Pinpoint the cell where the given text exists, returning its (x, y) midpoint coordinate. 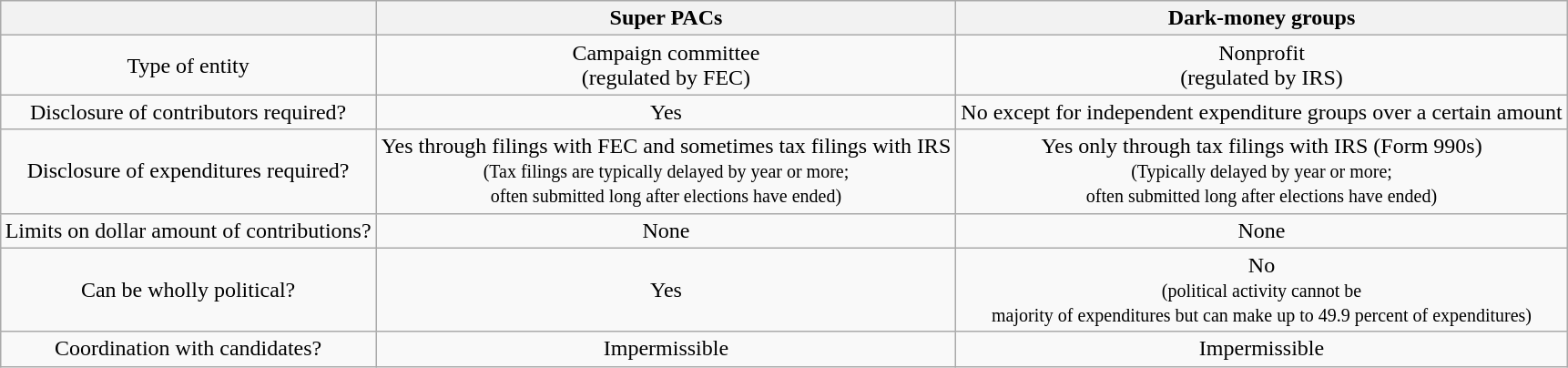
Disclosure of contributors required? (188, 112)
Nonprofit(regulated by IRS) (1262, 66)
No(political activity cannot bemajority of expenditures but can make up to 49.9 percent of expenditures) (1262, 290)
Dark-money groups (1262, 18)
Super PACs (667, 18)
Campaign committee(regulated by FEC) (667, 66)
Can be wholly political? (188, 290)
No except for independent expenditure groups over a certain amount (1262, 112)
Yes only through tax filings with IRS (Form 990s)(Typically delayed by year or more;often submitted long after elections have ended) (1262, 171)
Disclosure of expenditures required? (188, 171)
Type of entity (188, 66)
Coordination with candidates? (188, 349)
Limits on dollar amount of contributions? (188, 230)
